Locate the cell with the specified text and output its [X, Y] center coordinate. 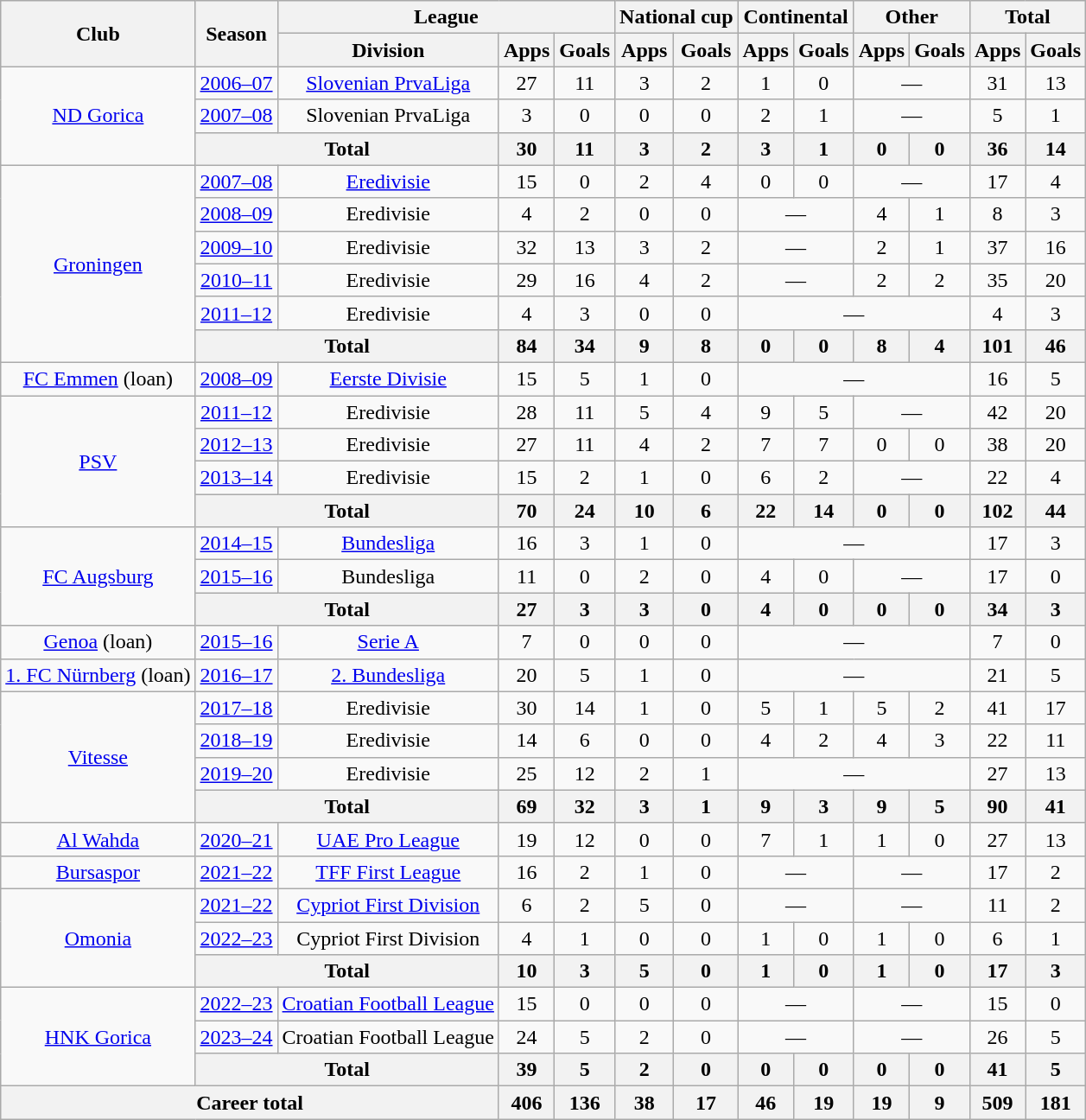
31 [997, 83]
Omonia [98, 938]
101 [997, 346]
League [446, 17]
102 [997, 511]
69 [526, 806]
Serie A [388, 642]
Al Wahda [98, 839]
HNK Gorica [98, 1037]
1. FC Nürnberg (loan) [98, 675]
70 [526, 511]
44 [1056, 511]
2020–21 [237, 839]
Career total [251, 1103]
Season [237, 34]
90 [997, 806]
National cup [676, 17]
2013–14 [237, 478]
Genoa (loan) [98, 642]
2014–15 [237, 544]
2023–24 [237, 1037]
2016–17 [237, 675]
2017–18 [237, 708]
2012–13 [237, 445]
39 [526, 1070]
136 [585, 1103]
FC Augsburg [98, 576]
37 [997, 247]
Continental [796, 17]
Club [98, 34]
21 [997, 675]
42 [997, 412]
84 [526, 346]
2018–19 [237, 741]
2010–11 [237, 280]
181 [1056, 1103]
TFF First League [388, 872]
PSV [98, 461]
26 [997, 1037]
2009–10 [237, 247]
509 [997, 1103]
25 [526, 773]
Groningen [98, 264]
28 [526, 412]
36 [997, 149]
FC Emmen (loan) [98, 379]
Bursaspor [98, 872]
ND Gorica [98, 116]
2. Bundesliga [388, 675]
Other [911, 17]
Division [388, 50]
Eerste Divisie [388, 379]
35 [997, 280]
406 [526, 1103]
Vitesse [98, 757]
2019–20 [237, 773]
UAE Pro League [388, 839]
2006–07 [237, 83]
29 [526, 280]
